Identify which cell holds the provided text, then report its (X, Y) central coordinate. 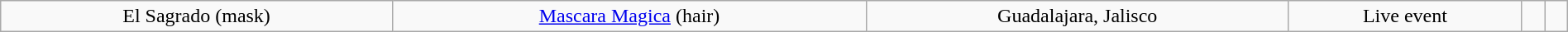
Live event (1405, 16)
El Sagrado (mask) (197, 16)
Mascara Magica (hair) (629, 16)
Guadalajara, Jalisco (1078, 16)
